Pinpoint the cell where the given text exists, returning its (X, Y) midpoint coordinate. 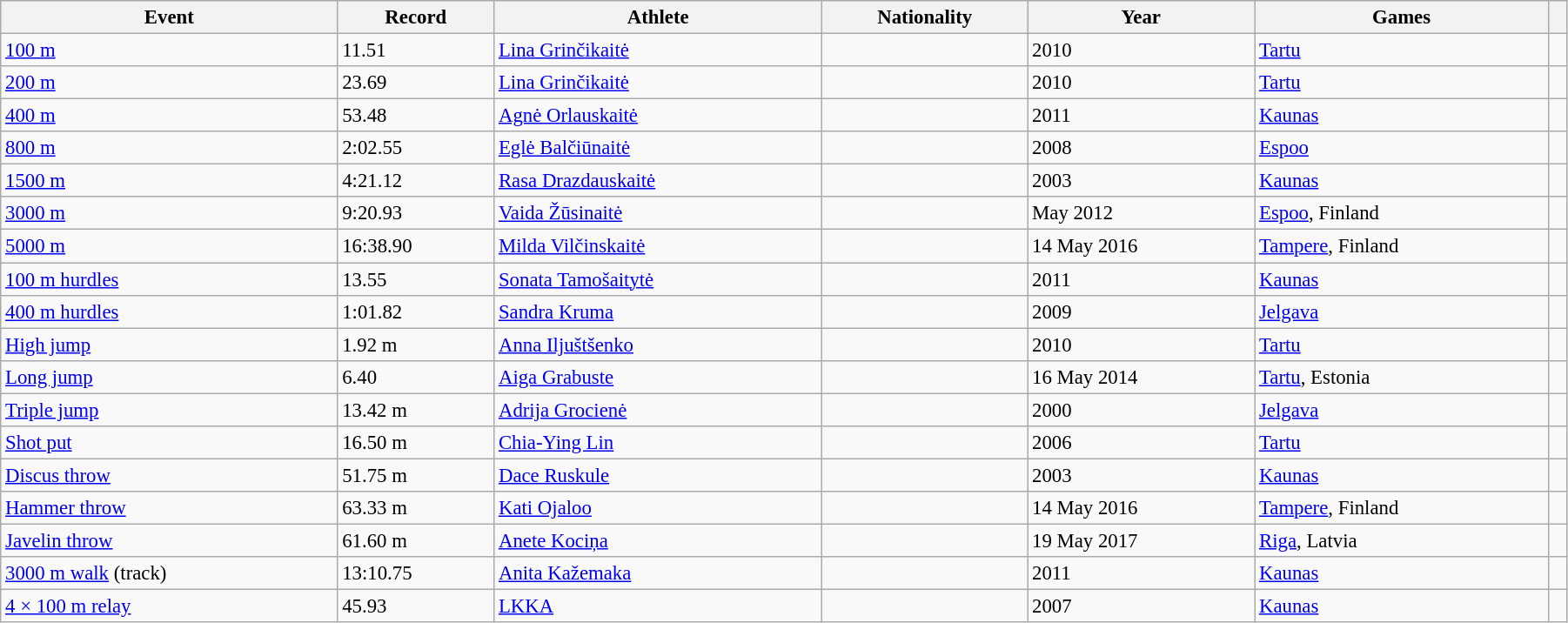
Year (1142, 17)
Games (1402, 17)
Athlete (658, 17)
4 × 100 m relay (169, 606)
45.93 (416, 606)
Javelin throw (169, 540)
Anete Kociņa (658, 540)
Chia-Ying Lin (658, 443)
Triple jump (169, 410)
61.60 m (416, 540)
1:01.82 (416, 311)
23.69 (416, 83)
Riga, Latvia (1402, 540)
51.75 m (416, 475)
200 m (169, 83)
400 m hurdles (169, 311)
800 m (169, 148)
Vaida Žūsinaitė (658, 213)
Dace Ruskule (658, 475)
Sonata Tamošaitytė (658, 279)
63.33 m (416, 508)
Agnė Orlauskaitė (658, 116)
Event (169, 17)
Long jump (169, 377)
2006 (1142, 443)
Milda Vilčinskaitė (658, 246)
Tartu, Estonia (1402, 377)
Kati Ojaloo (658, 508)
3000 m walk (track) (169, 573)
16 May 2014 (1142, 377)
Espoo (1402, 148)
400 m (169, 116)
2008 (1142, 148)
Anita Kažemaka (658, 573)
13.55 (416, 279)
Discus throw (169, 475)
2007 (1142, 606)
4:21.12 (416, 181)
6.40 (416, 377)
19 May 2017 (1142, 540)
1500 m (169, 181)
9:20.93 (416, 213)
Eglė Balčiūnaitė (658, 148)
Anna Iljuštšenko (658, 345)
13:10.75 (416, 573)
Record (416, 17)
16.50 m (416, 443)
2009 (1142, 311)
100 m hurdles (169, 279)
Nationality (925, 17)
LKKA (658, 606)
5000 m (169, 246)
100 m (169, 50)
13.42 m (416, 410)
16:38.90 (416, 246)
53.48 (416, 116)
2:02.55 (416, 148)
2000 (1142, 410)
1.92 m (416, 345)
Adrija Grocienė (658, 410)
Sandra Kruma (658, 311)
Espoo, Finland (1402, 213)
High jump (169, 345)
Rasa Drazdauskaitė (658, 181)
3000 m (169, 213)
Hammer throw (169, 508)
May 2012 (1142, 213)
Aiga Grabuste (658, 377)
Shot put (169, 443)
11.51 (416, 50)
